Determine the (X, Y) coordinate at the center of the cell enclosing the given text.  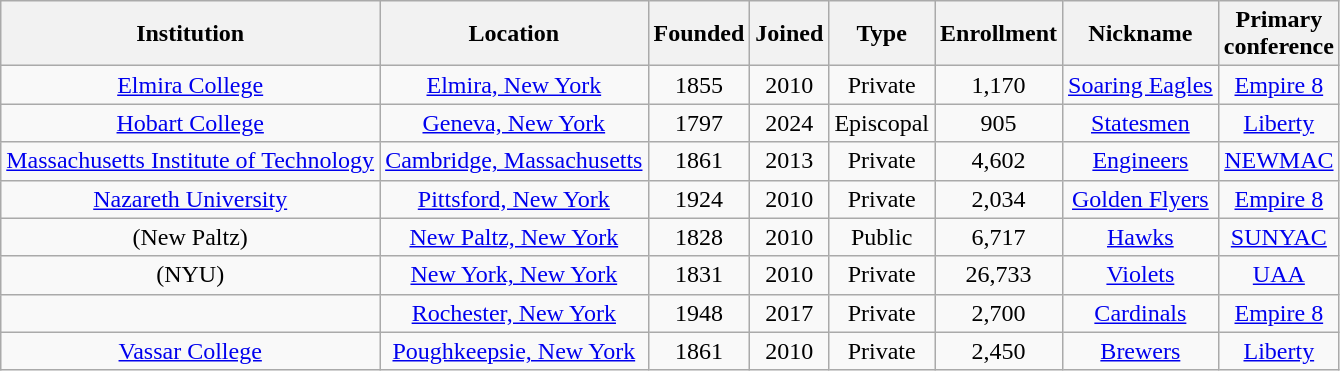
(New Paltz) (190, 237)
Violets (1141, 275)
Pittsford, New York (514, 199)
(NYU) (190, 275)
Joined (790, 34)
26,733 (999, 275)
2,034 (999, 199)
2017 (790, 313)
Soaring Eagles (1141, 85)
2013 (790, 161)
1831 (699, 275)
Statesmen (1141, 123)
Public (882, 237)
1797 (699, 123)
6,717 (999, 237)
Type (882, 34)
Vassar College (190, 351)
Poughkeepsie, New York (514, 351)
Nazareth University (190, 199)
2,700 (999, 313)
Episcopal (882, 123)
Cardinals (1141, 313)
Rochester, New York (514, 313)
1924 (699, 199)
905 (999, 123)
Elmira College (190, 85)
Nickname (1141, 34)
UAA (1278, 275)
1855 (699, 85)
Institution (190, 34)
Elmira, New York (514, 85)
Cambridge, Massachusetts (514, 161)
Enrollment (999, 34)
SUNYAC (1278, 237)
Primaryconference (1278, 34)
Massachusetts Institute of Technology (190, 161)
Hobart College (190, 123)
Engineers (1141, 161)
New Paltz, New York (514, 237)
1,170 (999, 85)
1828 (699, 237)
NEWMAC (1278, 161)
Hawks (1141, 237)
Geneva, New York (514, 123)
4,602 (999, 161)
Location (514, 34)
2024 (790, 123)
Founded (699, 34)
New York, New York (514, 275)
1948 (699, 313)
2,450 (999, 351)
Brewers (1141, 351)
Golden Flyers (1141, 199)
